Return [x, y] of the center of cell containing provided text 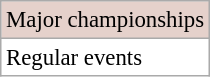
Major championships [106, 20]
Regular events [106, 58]
